Return [X, Y] of the center of cell containing provided text 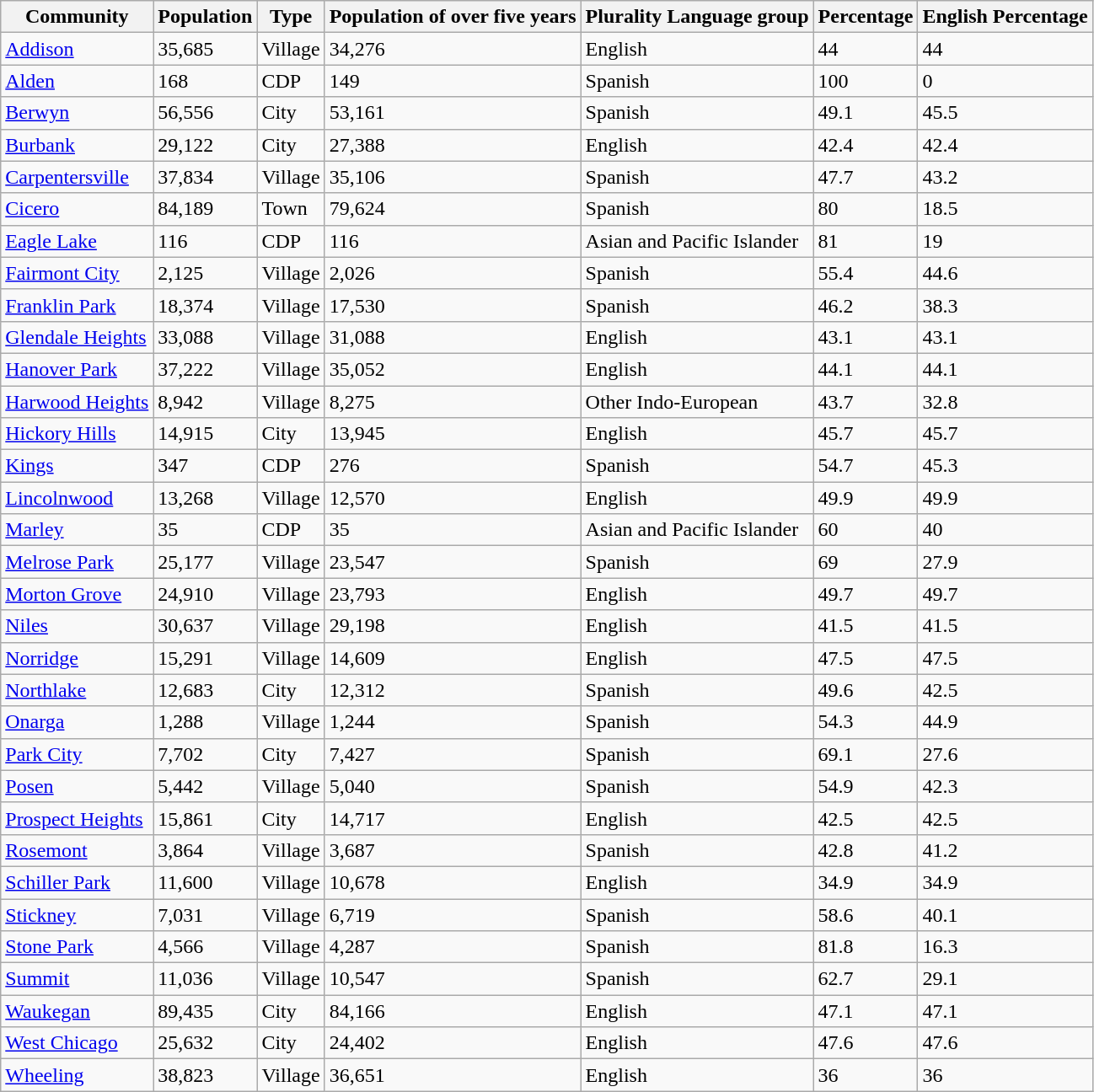
Population of over five years [453, 17]
Eagle Lake [78, 241]
Addison [78, 49]
60 [866, 530]
47.7 [866, 177]
Waukegan [78, 1011]
7,427 [453, 754]
40 [1005, 530]
Stickney [78, 914]
Prospect Heights [78, 818]
17,530 [453, 305]
69 [866, 562]
44.9 [1005, 722]
46.2 [866, 305]
Niles [78, 626]
81 [866, 241]
Percentage [866, 17]
2,125 [206, 273]
35,106 [453, 177]
8,942 [206, 402]
11,036 [206, 979]
27.6 [1005, 754]
62.7 [866, 979]
276 [453, 466]
44.6 [1005, 273]
11,600 [206, 882]
Summit [78, 979]
13,945 [453, 434]
14,717 [453, 818]
56,556 [206, 113]
8,275 [453, 402]
Fairmont City [78, 273]
12,312 [453, 690]
54.9 [866, 786]
29,122 [206, 145]
Alden [78, 81]
58.6 [866, 914]
34,276 [453, 49]
10,547 [453, 979]
37,834 [206, 177]
1,288 [206, 722]
42.8 [866, 850]
30,637 [206, 626]
35,052 [453, 369]
347 [206, 466]
12,683 [206, 690]
Cicero [78, 209]
14,609 [453, 658]
23,793 [453, 594]
3,687 [453, 850]
7,702 [206, 754]
31,088 [453, 337]
Northlake [78, 690]
Carpentersville [78, 177]
53,161 [453, 113]
3,864 [206, 850]
25,632 [206, 1043]
37,222 [206, 369]
16.3 [1005, 947]
100 [866, 81]
80 [866, 209]
25,177 [206, 562]
Posen [78, 786]
43.2 [1005, 177]
10,678 [453, 882]
Other Indo-European [697, 402]
Onarga [78, 722]
15,861 [206, 818]
Burbank [78, 145]
69.1 [866, 754]
84,166 [453, 1011]
Schiller Park [78, 882]
Park City [78, 754]
18,374 [206, 305]
23,547 [453, 562]
Hanover Park [78, 369]
79,624 [453, 209]
149 [453, 81]
33,088 [206, 337]
Harwood Heights [78, 402]
7,031 [206, 914]
41.2 [1005, 850]
2,026 [453, 273]
35,685 [206, 49]
38.3 [1005, 305]
Type [291, 17]
Franklin Park [78, 305]
4,566 [206, 947]
24,402 [453, 1043]
89,435 [206, 1011]
13,268 [206, 498]
29.1 [1005, 979]
Lincolnwood [78, 498]
38,823 [206, 1075]
27.9 [1005, 562]
Wheeling [78, 1075]
4,287 [453, 947]
43.7 [866, 402]
Norridge [78, 658]
84,189 [206, 209]
45.5 [1005, 113]
32.8 [1005, 402]
27,388 [453, 145]
45.3 [1005, 466]
19 [1005, 241]
54.7 [866, 466]
Melrose Park [78, 562]
5,442 [206, 786]
49.1 [866, 113]
Glendale Heights [78, 337]
5,040 [453, 786]
24,910 [206, 594]
49.6 [866, 690]
18.5 [1005, 209]
Kings [78, 466]
12,570 [453, 498]
81.8 [866, 947]
15,291 [206, 658]
West Chicago [78, 1043]
Hickory Hills [78, 434]
Rosemont [78, 850]
36,651 [453, 1075]
Community [78, 17]
Morton Grove [78, 594]
55.4 [866, 273]
29,198 [453, 626]
54.3 [866, 722]
6,719 [453, 914]
Berwyn [78, 113]
40.1 [1005, 914]
Marley [78, 530]
14,915 [206, 434]
0 [1005, 81]
1,244 [453, 722]
168 [206, 81]
Population [206, 17]
Stone Park [78, 947]
42.3 [1005, 786]
Town [291, 209]
Plurality Language group [697, 17]
English Percentage [1005, 17]
